Identify which cell holds the provided text, then report its (X, Y) central coordinate. 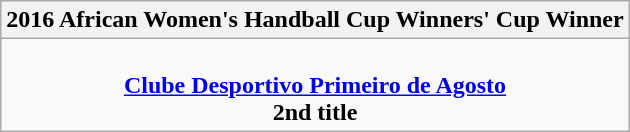
Clube Desportivo Primeiro de Agosto2nd title (315, 85)
2016 African Women's Handball Cup Winners' Cup Winner (315, 20)
